Return the (x, y) coordinate for the center point of the cell that contains the specified text.  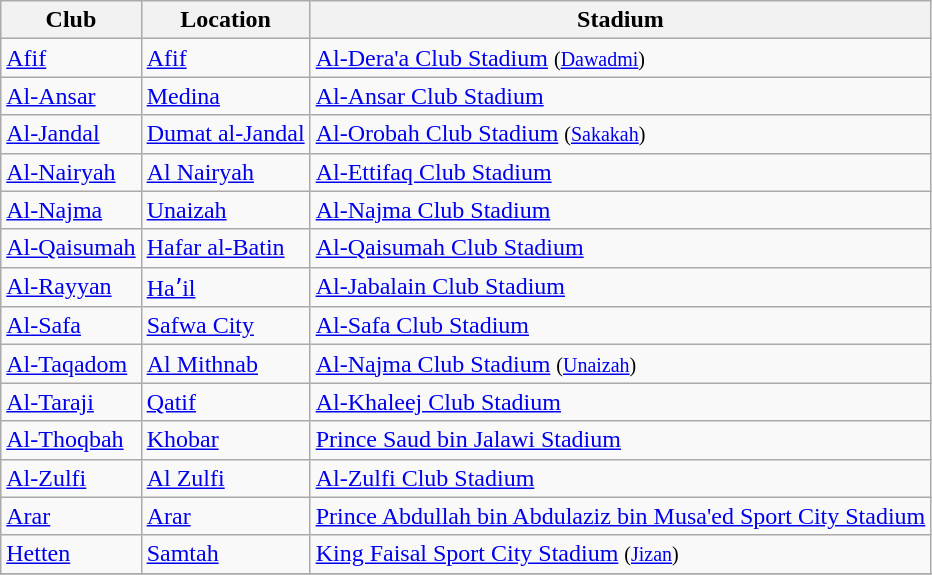
Al-Zulfi Club Stadium (620, 478)
Al-Qaisumah Club Stadium (620, 248)
Samtah (226, 554)
Hetten (71, 554)
Medina (226, 96)
Al-Orobah Club Stadium (Sakakah) (620, 134)
Al-Najma Club Stadium (620, 210)
Al-Taqadom (71, 364)
Al-Dera'a Club Stadium (Dawadmi) (620, 58)
Safwa City (226, 326)
Location (226, 20)
Al-Taraji (71, 402)
Al-Jandal (71, 134)
Unaizah (226, 210)
Al Nairyah (226, 172)
Club (71, 20)
Al Mithnab (226, 364)
Al-Nairyah (71, 172)
Hafar al-Batin (226, 248)
Al-Ettifaq Club Stadium (620, 172)
Qatif (226, 402)
Al-Khaleej Club Stadium (620, 402)
Al-Safa (71, 326)
Dumat al-Jandal (226, 134)
Al-Ansar (71, 96)
Al-Najma Club Stadium (Unaizah) (620, 364)
Al-Jabalain Club Stadium (620, 287)
Al-Safa Club Stadium (620, 326)
Khobar (226, 440)
Al-Zulfi (71, 478)
Al-Rayyan (71, 287)
Stadium (620, 20)
Al-Qaisumah (71, 248)
King Faisal Sport City Stadium (Jizan) (620, 554)
Al Zulfi (226, 478)
Al-Najma (71, 210)
Al-Ansar Club Stadium (620, 96)
Prince Abdullah bin Abdulaziz bin Musa'ed Sport City Stadium (620, 516)
Al-Thoqbah (71, 440)
Haʼil (226, 287)
Prince Saud bin Jalawi Stadium (620, 440)
